For the text-containing cell, return its midpoint in [x, y] coordinate format. 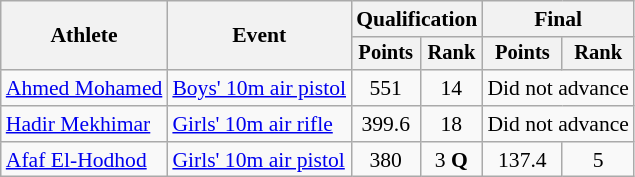
Event [259, 36]
Qualification [416, 19]
Girls' 10m air rifle [259, 124]
Boys' 10m air pistol [259, 88]
18 [451, 124]
Hadir Mekhimar [84, 124]
399.6 [386, 124]
Athlete [84, 36]
551 [386, 88]
Final [558, 19]
14 [451, 88]
Ahmed Mohamed [84, 88]
